Return the (x, y) coordinate for the center point of the cell that contains the specified text.  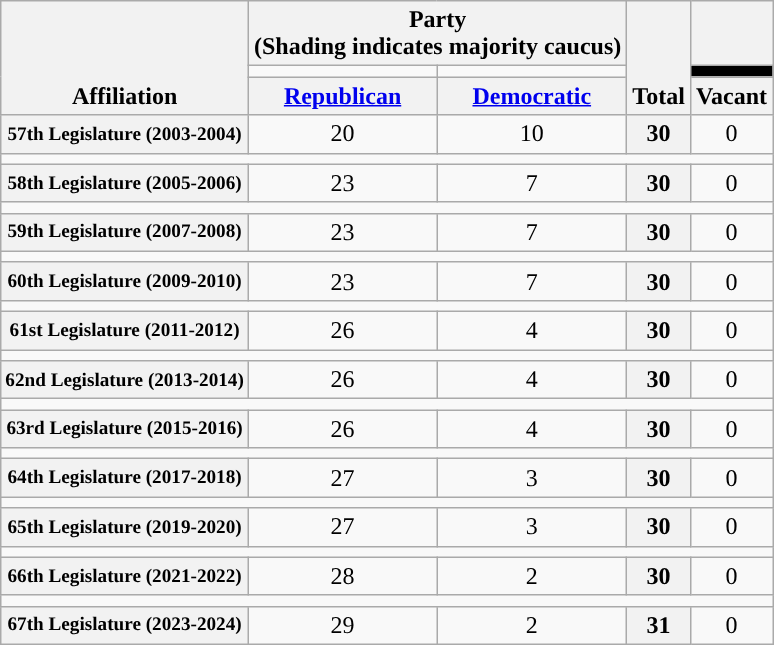
57th Legislature (2003-2004) (125, 134)
59th Legislature (2007-2008) (125, 232)
Affiliation (125, 58)
20 (342, 134)
10 (532, 134)
64th Legislature (2017-2018) (125, 478)
Total (659, 58)
62nd Legislature (2013-2014) (125, 380)
Party (Shading indicates majority caucus) (437, 34)
28 (342, 576)
60th Legislature (2009-2010) (125, 281)
Democratic (532, 96)
31 (659, 625)
67th Legislature (2023-2024) (125, 625)
63rd Legislature (2015-2016) (125, 429)
58th Legislature (2005-2006) (125, 183)
29 (342, 625)
Republican (342, 96)
65th Legislature (2019-2020) (125, 527)
66th Legislature (2021-2022) (125, 576)
Vacant (731, 96)
61st Legislature (2011-2012) (125, 330)
